Locate the cell with the specified text and output its [x, y] center coordinate. 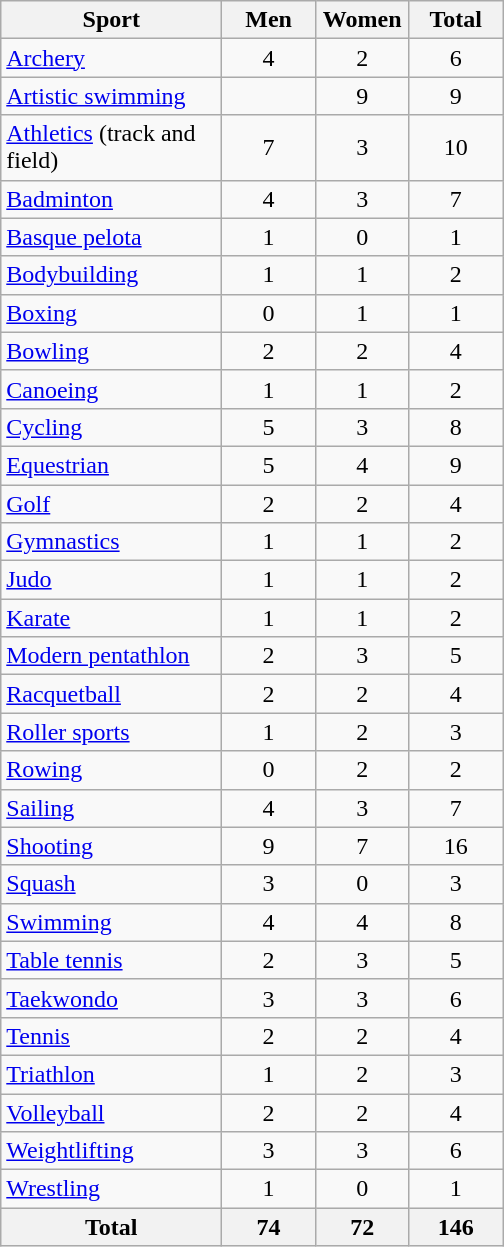
Karate [112, 618]
Triathlon [112, 1074]
Taekwondo [112, 998]
Weightlifting [112, 1151]
Equestrian [112, 465]
Squash [112, 884]
Canoeing [112, 389]
Artistic swimming [112, 96]
Golf [112, 503]
146 [456, 1227]
Cycling [112, 427]
Sport [112, 20]
Shooting [112, 846]
Basque pelota [112, 237]
Gymnastics [112, 542]
Wrestling [112, 1189]
Swimming [112, 922]
Women [362, 20]
Sailing [112, 808]
Judo [112, 580]
Men [269, 20]
Roller sports [112, 732]
Boxing [112, 313]
Table tennis [112, 960]
Archery [112, 58]
10 [456, 148]
Volleyball [112, 1113]
Badminton [112, 199]
Bowling [112, 351]
Athletics (track and field) [112, 148]
Rowing [112, 770]
72 [362, 1227]
Modern pentathlon [112, 656]
Bodybuilding [112, 275]
Tennis [112, 1036]
Racquetball [112, 694]
16 [456, 846]
74 [269, 1227]
